For the text-containing cell, return its midpoint in (x, y) coordinate format. 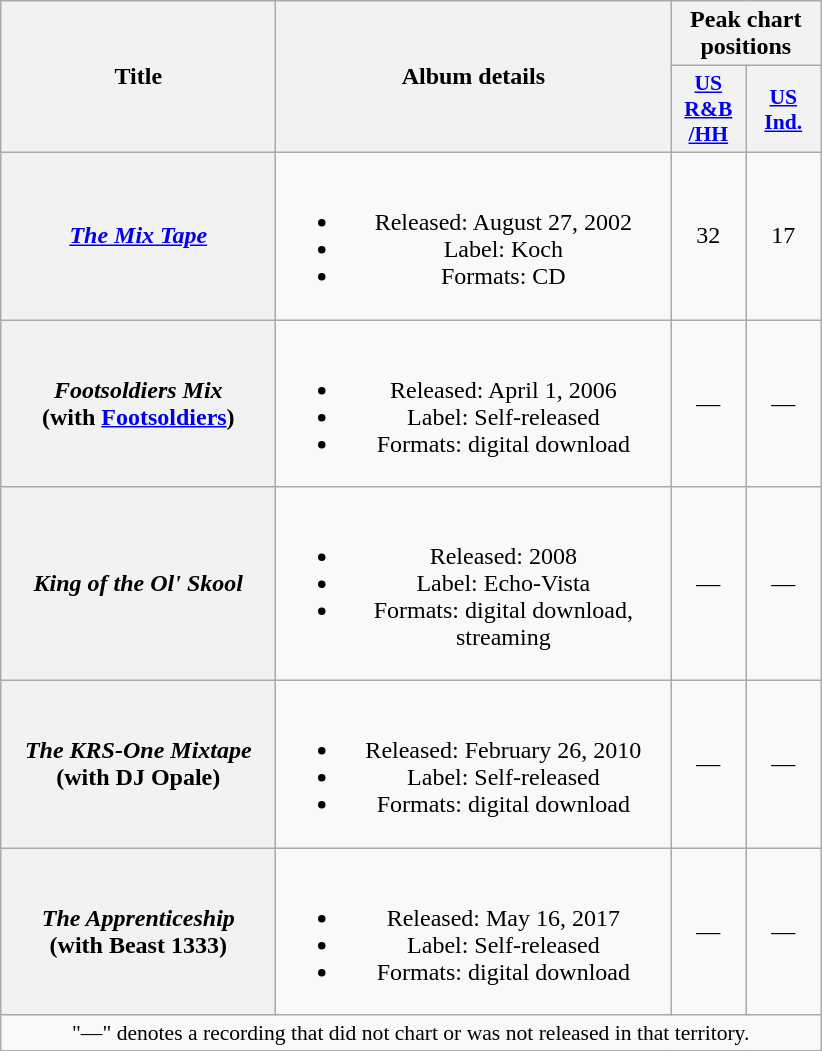
Released: 2008Label: Echo-VistaFormats: digital download, streaming (474, 584)
Peak chart positions (746, 34)
"—" denotes a recording that did not chart or was not released in that territory. (411, 1033)
Released: April 1, 2006Label: Self-releasedFormats: digital download (474, 404)
Album details (474, 77)
US Ind. (784, 110)
Released: August 27, 2002Label: KochFormats: CD (474, 236)
Footsoldiers Mix(with Footsoldiers) (138, 404)
The Mix Tape (138, 236)
Released: February 26, 2010Label: Self-releasedFormats: digital download (474, 764)
17 (784, 236)
Title (138, 77)
The Apprenticeship(with Beast 1333) (138, 932)
King of the Ol' Skool (138, 584)
USR&B/HH (708, 110)
32 (708, 236)
The KRS-One Mixtape(with DJ Opale) (138, 764)
Released: May 16, 2017Label: Self-releasedFormats: digital download (474, 932)
